Scan for the cell matching the given text and deliver its (x, y) coordinate at center. 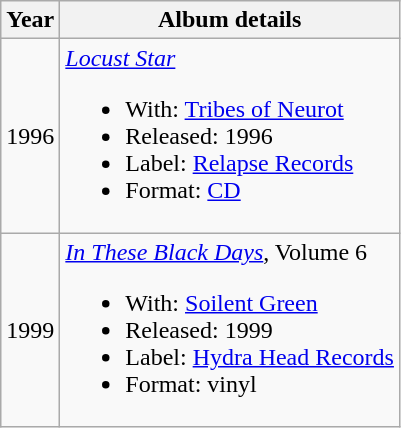
Album details (230, 20)
Locust StarWith: Tribes of NeurotReleased: 1996Label: Relapse RecordsFormat: CD (230, 136)
1996 (30, 136)
In These Black Days, Volume 6With: Soilent GreenReleased: 1999Label: Hydra Head RecordsFormat: vinyl (230, 330)
Year (30, 20)
1999 (30, 330)
